Pinpoint the cell where the given text exists, returning its (X, Y) midpoint coordinate. 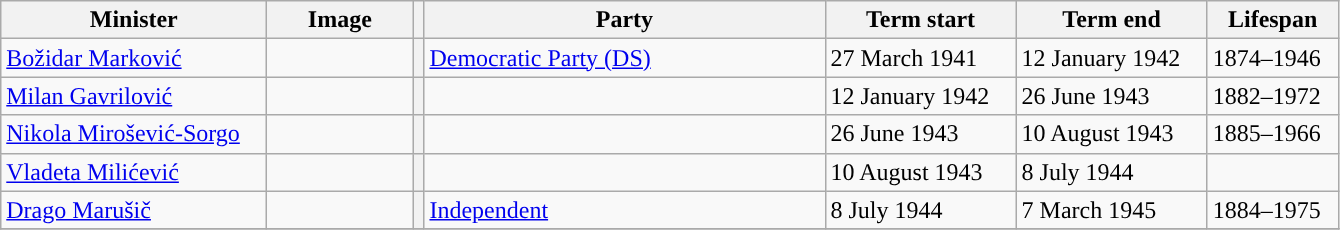
Party (624, 20)
Vladeta Milićević (134, 172)
27 March 1941 (920, 58)
Drago Marušič (134, 210)
Term end (1112, 20)
Božidar Marković (134, 58)
Milan Gavrilović (134, 96)
Independent (624, 210)
Lifespan (1272, 20)
Minister (134, 20)
1874–1946 (1272, 58)
Democratic Party (DS) (624, 58)
Image (340, 20)
Nikola Mirošević-Sorgo (134, 134)
1884–1975 (1272, 210)
1882–1972 (1272, 96)
1885–1966 (1272, 134)
Term start (920, 20)
7 March 1945 (1112, 210)
